Determine the (x, y) coordinate at the center of the cell enclosing the given text.  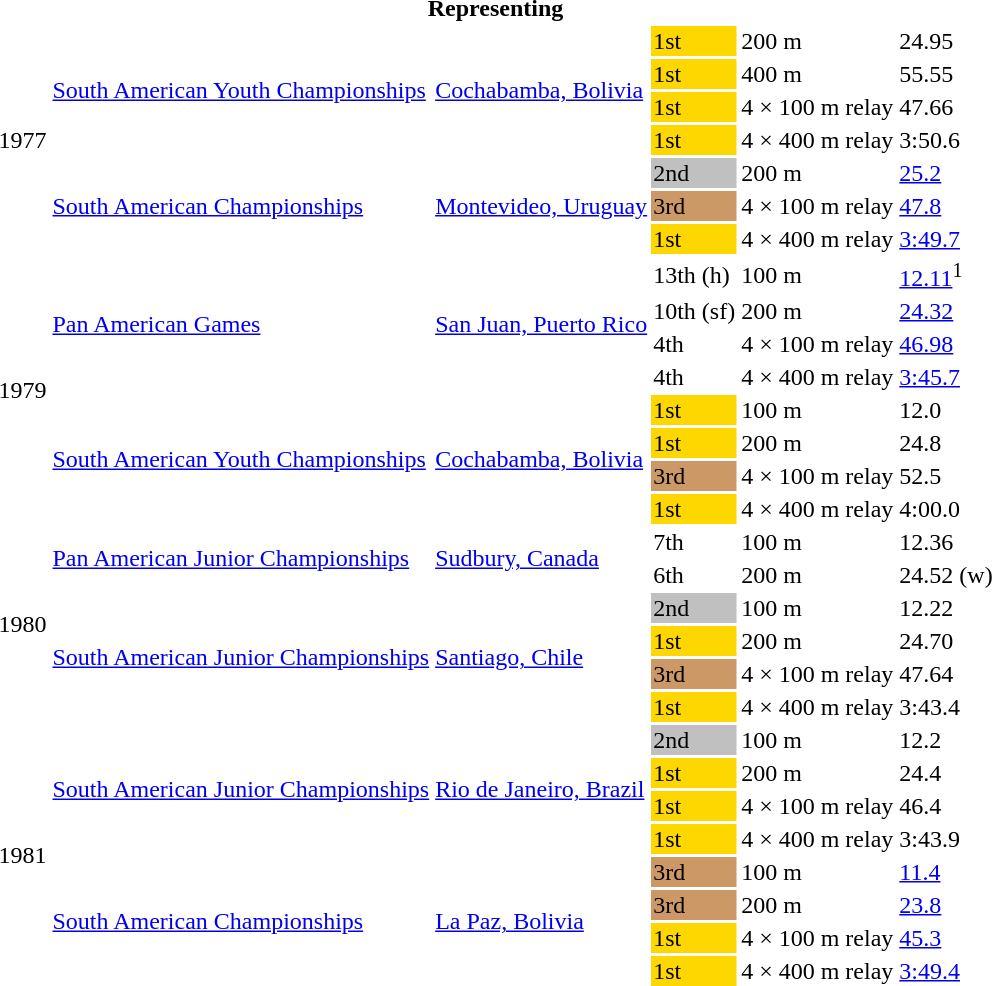
Rio de Janeiro, Brazil (542, 790)
Montevideo, Uruguay (542, 206)
San Juan, Puerto Rico (542, 324)
400 m (818, 74)
Sudbury, Canada (542, 558)
Pan American Junior Championships (241, 558)
6th (694, 575)
10th (sf) (694, 311)
7th (694, 542)
La Paz, Bolivia (542, 922)
Pan American Games (241, 324)
13th (h) (694, 275)
Santiago, Chile (542, 658)
